Locate the cell with the specified text and output its [X, Y] center coordinate. 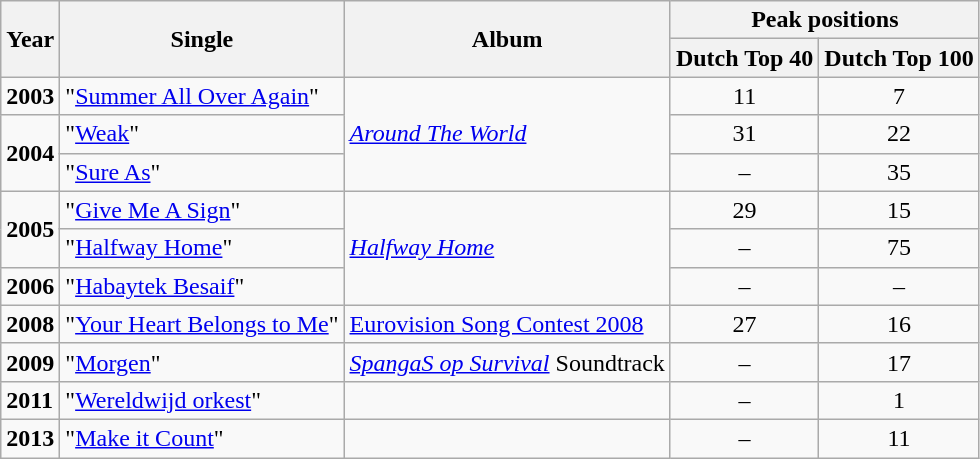
7 [899, 96]
2004 [30, 153]
22 [899, 134]
75 [899, 248]
16 [899, 324]
Halfway Home [507, 248]
29 [744, 210]
15 [899, 210]
2005 [30, 229]
"Morgen" [202, 362]
"Summer All Over Again" [202, 96]
2011 [30, 400]
Around The World [507, 134]
2008 [30, 324]
Dutch Top 40 [744, 58]
2006 [30, 286]
31 [744, 134]
Single [202, 39]
35 [899, 172]
2013 [30, 438]
"Habaytek Besaif" [202, 286]
1 [899, 400]
Peak positions [824, 20]
"Wereldwijd orkest" [202, 400]
2009 [30, 362]
17 [899, 362]
"Weak" [202, 134]
Album [507, 39]
"Sure As" [202, 172]
"Make it Count" [202, 438]
"Give Me A Sign" [202, 210]
"Halfway Home" [202, 248]
27 [744, 324]
Year [30, 39]
Eurovision Song Contest 2008 [507, 324]
Dutch Top 100 [899, 58]
2003 [30, 96]
SpangaS op Survival Soundtrack [507, 362]
"Your Heart Belongs to Me" [202, 324]
